Pinpoint the cell where the given text exists, returning its (x, y) midpoint coordinate. 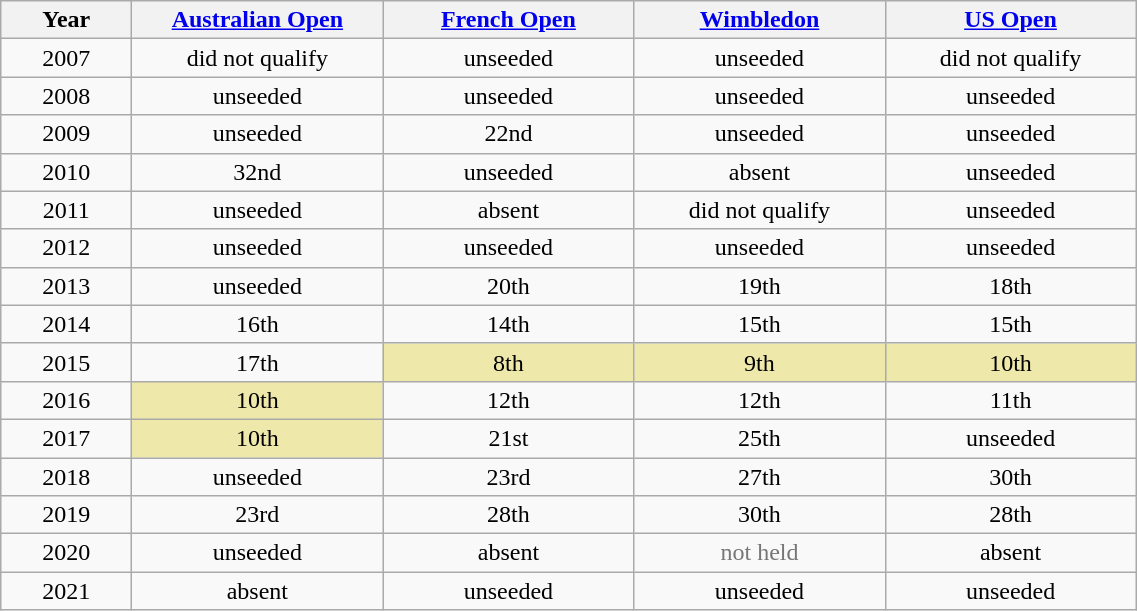
2010 (66, 172)
27th (760, 477)
2007 (66, 58)
17th (258, 362)
not held (760, 553)
2013 (66, 286)
22nd (508, 134)
2016 (66, 400)
Wimbledon (760, 20)
2019 (66, 515)
2020 (66, 553)
14th (508, 324)
18th (1010, 286)
25th (760, 438)
11th (1010, 400)
2008 (66, 96)
French Open (508, 20)
9th (760, 362)
8th (508, 362)
2012 (66, 248)
2011 (66, 210)
Australian Open (258, 20)
2021 (66, 591)
2018 (66, 477)
US Open (1010, 20)
19th (760, 286)
21st (508, 438)
32nd (258, 172)
2017 (66, 438)
16th (258, 324)
2015 (66, 362)
2014 (66, 324)
20th (508, 286)
Year (66, 20)
2009 (66, 134)
